Provide the [X, Y] coordinate of the cell's center where the given text is located.  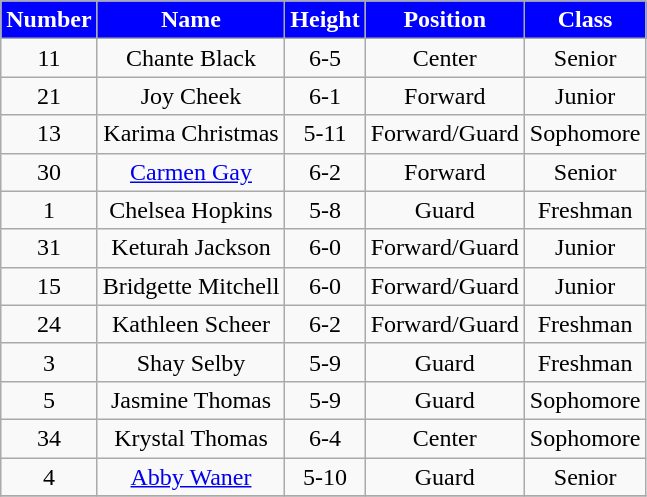
Carmen Gay [191, 172]
Krystal Thomas [191, 438]
5-8 [325, 210]
31 [49, 248]
Class [585, 20]
Number [49, 20]
6-5 [325, 58]
5-11 [325, 134]
13 [49, 134]
1 [49, 210]
3 [49, 362]
34 [49, 438]
Joy Cheek [191, 96]
Jasmine Thomas [191, 400]
Chelsea Hopkins [191, 210]
30 [49, 172]
4 [49, 477]
15 [49, 286]
5-10 [325, 477]
Keturah Jackson [191, 248]
Bridgette Mitchell [191, 286]
21 [49, 96]
5 [49, 400]
24 [49, 324]
11 [49, 58]
6-1 [325, 96]
Kathleen Scheer [191, 324]
Height [325, 20]
Karima Christmas [191, 134]
Chante Black [191, 58]
Abby Waner [191, 477]
Shay Selby [191, 362]
6-4 [325, 438]
Name [191, 20]
Position [444, 20]
